Detect which cell encompasses the target text, then output its (X, Y) center coordinate. 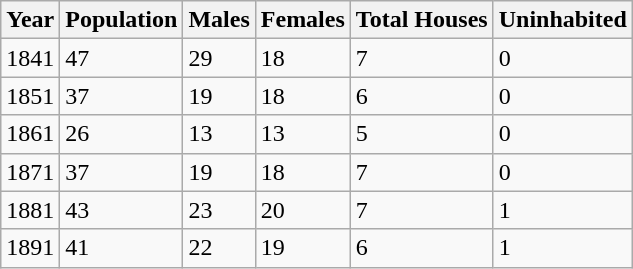
1851 (30, 96)
29 (219, 58)
Males (219, 20)
43 (122, 210)
Year (30, 20)
Females (302, 20)
47 (122, 58)
Uninhabited (562, 20)
Population (122, 20)
1861 (30, 134)
20 (302, 210)
41 (122, 248)
22 (219, 248)
5 (422, 134)
26 (122, 134)
23 (219, 210)
Total Houses (422, 20)
1841 (30, 58)
1871 (30, 172)
1881 (30, 210)
1891 (30, 248)
